Identify which cell holds the provided text, then report its [x, y] central coordinate. 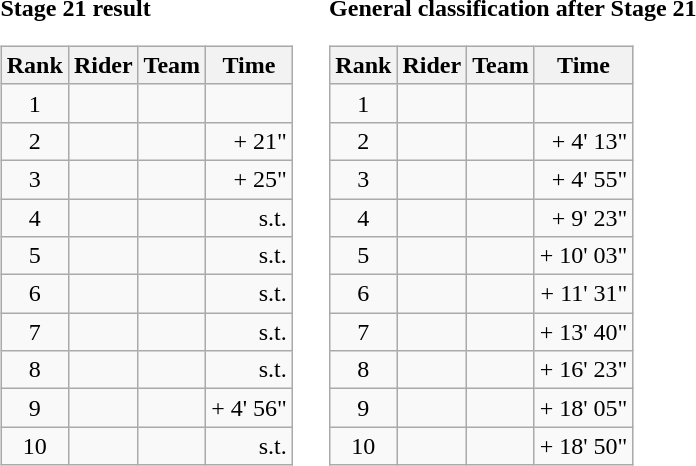
+ 9' 23" [584, 217]
+ 16' 23" [584, 370]
+ 13' 40" [584, 332]
+ 18' 50" [584, 446]
+ 4' 13" [584, 141]
+ 21" [250, 141]
+ 10' 03" [584, 256]
+ 18' 05" [584, 408]
+ 25" [250, 179]
+ 4' 55" [584, 179]
+ 4' 56" [250, 408]
+ 11' 31" [584, 294]
